Provide the (x, y) coordinate of the cell's center where the given text is located.  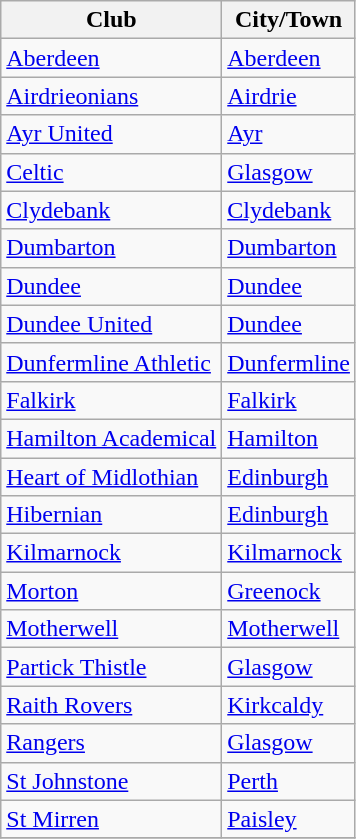
Dunfermline (289, 362)
City/Town (289, 20)
Perth (289, 781)
Airdrie (289, 96)
Greenock (289, 591)
Hamilton Academical (112, 438)
Club (112, 20)
Raith Rovers (112, 705)
St Mirren (112, 819)
Paisley (289, 819)
Hibernian (112, 515)
Ayr (289, 134)
Hamilton (289, 438)
Partick Thistle (112, 667)
Celtic (112, 172)
St Johnstone (112, 781)
Dundee United (112, 324)
Heart of Midlothian (112, 477)
Kirkcaldy (289, 705)
Ayr United (112, 134)
Morton (112, 591)
Airdrieonians (112, 96)
Rangers (112, 743)
Dunfermline Athletic (112, 362)
